Output the (X, Y) coordinate of the center of the cell containing the given text.  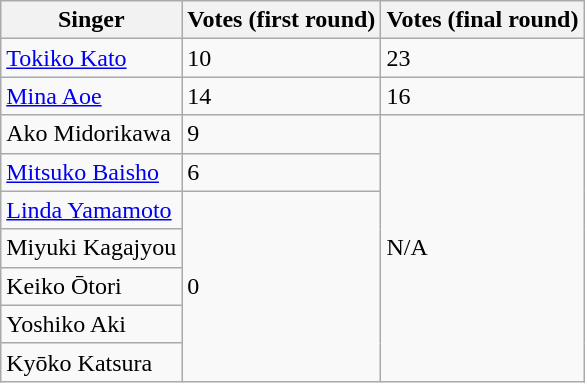
Yoshiko Aki (92, 324)
Kyōko Katsura (92, 362)
6 (282, 172)
Ako Midorikawa (92, 134)
Miyuki Kagajyou (92, 248)
Singer (92, 20)
N/A (482, 248)
9 (282, 134)
Mina Aoe (92, 96)
Votes (first round) (282, 20)
Mitsuko Baisho (92, 172)
Keiko Ōtori (92, 286)
16 (482, 96)
10 (282, 58)
23 (482, 58)
0 (282, 286)
Linda Yamamoto (92, 210)
14 (282, 96)
Tokiko Kato (92, 58)
Votes (final round) (482, 20)
